Extract the (X, Y) coordinate from the center of the cell holding the provided text.  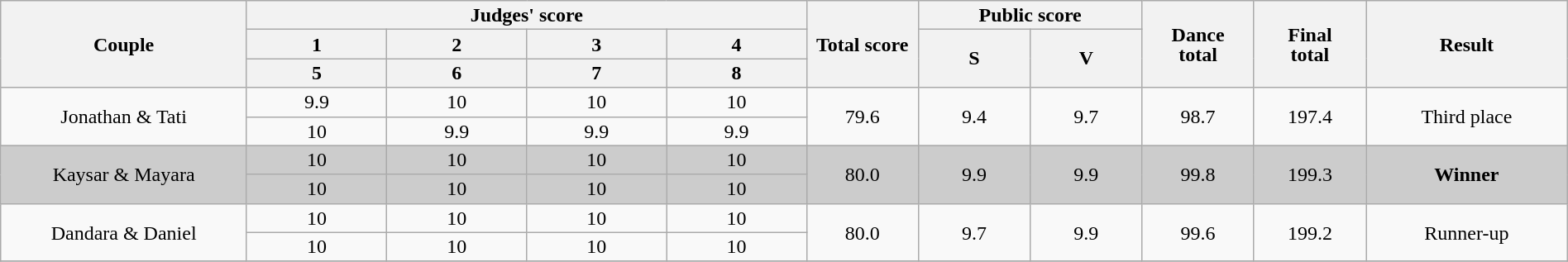
99.8 (1198, 174)
S (974, 59)
Total score (862, 45)
7 (597, 73)
99.6 (1198, 232)
2 (457, 45)
Dandara & Daniel (124, 232)
Dancetotal (1198, 45)
Finaltotal (1310, 45)
Jonathan & Tati (124, 117)
79.6 (862, 117)
Public score (1030, 15)
6 (457, 73)
Kaysar & Mayara (124, 174)
Runner-up (1467, 232)
3 (597, 45)
Couple (124, 45)
Judges' score (526, 15)
Winner (1467, 174)
98.7 (1198, 117)
8 (736, 73)
199.2 (1310, 232)
197.4 (1310, 117)
199.3 (1310, 174)
Result (1467, 45)
V (1087, 59)
9.4 (974, 117)
Third place (1467, 117)
5 (316, 73)
1 (316, 45)
4 (736, 45)
